Find where the given text appears and provide that cell's center as [X, Y] coordinate. 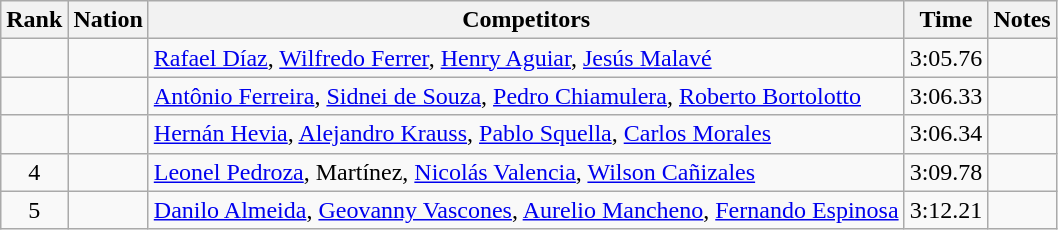
3:09.78 [946, 172]
Time [946, 20]
5 [34, 210]
3:05.76 [946, 58]
4 [34, 172]
Rafael Díaz, Wilfredo Ferrer, Henry Aguiar, Jesús Malavé [526, 58]
Rank [34, 20]
3:12.21 [946, 210]
Competitors [526, 20]
Leonel Pedroza, Martínez, Nicolás Valencia, Wilson Cañizales [526, 172]
3:06.34 [946, 134]
Antônio Ferreira, Sidnei de Souza, Pedro Chiamulera, Roberto Bortolotto [526, 96]
Nation [108, 20]
Notes [1022, 20]
Danilo Almeida, Geovanny Vascones, Aurelio Mancheno, Fernando Espinosa [526, 210]
Hernán Hevia, Alejandro Krauss, Pablo Squella, Carlos Morales [526, 134]
3:06.33 [946, 96]
